From the cell containing the given text, extract its center point as (x, y) coordinate. 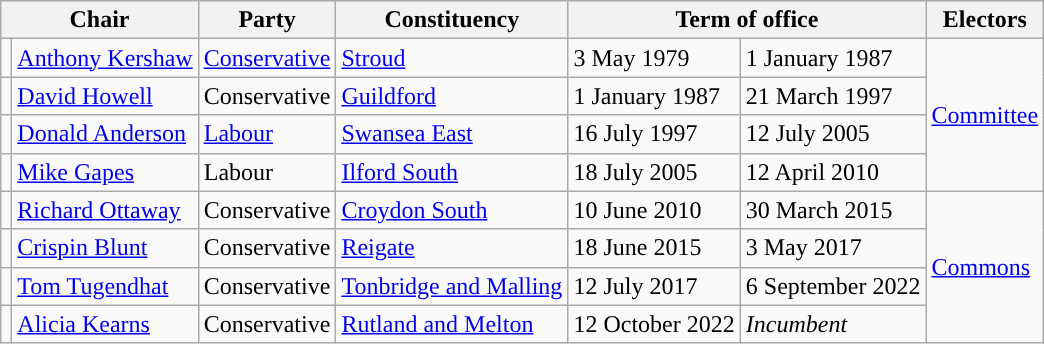
Party (267, 20)
Guildford (452, 96)
18 June 2015 (654, 248)
Stroud (452, 58)
Reigate (452, 248)
12 October 2022 (654, 324)
12 July 2017 (654, 286)
Term of office (747, 20)
Richard Ottaway (105, 210)
Incumbent (833, 324)
Croydon South (452, 210)
Chair (100, 20)
Mike Gapes (105, 172)
Tonbridge and Malling (452, 286)
16 July 1997 (654, 134)
21 March 1997 (833, 96)
10 June 2010 (654, 210)
Committee (985, 115)
David Howell (105, 96)
Anthony Kershaw (105, 58)
Constituency (452, 20)
3 May 1979 (654, 58)
Crispin Blunt (105, 248)
6 September 2022 (833, 286)
12 July 2005 (833, 134)
Swansea East (452, 134)
Rutland and Melton (452, 324)
3 May 2017 (833, 248)
Commons (985, 267)
30 March 2015 (833, 210)
Ilford South (452, 172)
12 April 2010 (833, 172)
Donald Anderson (105, 134)
Tom Tugendhat (105, 286)
18 July 2005 (654, 172)
Alicia Kearns (105, 324)
Electors (985, 20)
